Return the (X, Y) coordinate for the center point of the cell that contains the specified text.  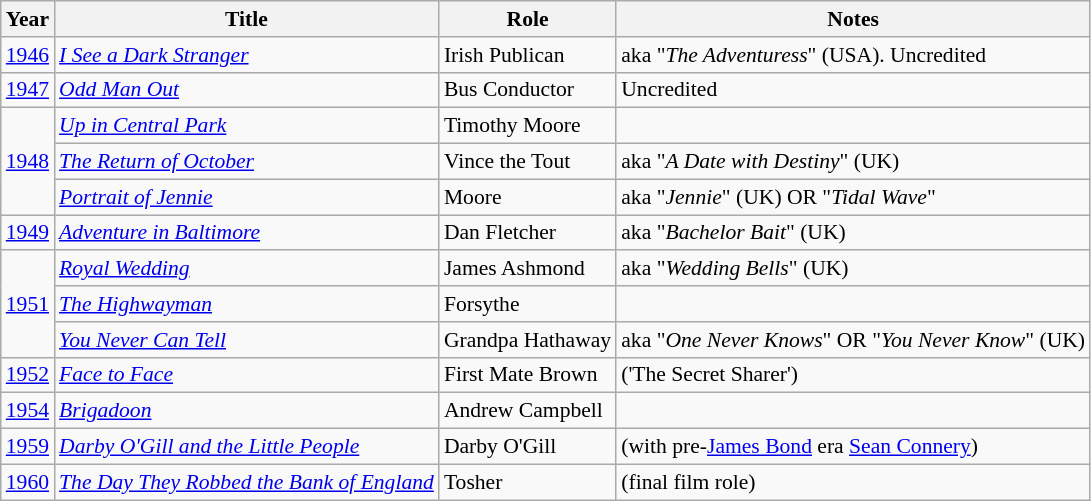
1949 (28, 233)
Andrew Campbell (528, 411)
('The Secret Sharer') (853, 375)
Uncredited (853, 90)
Role (528, 19)
1947 (28, 90)
The Return of October (246, 162)
First Mate Brown (528, 375)
James Ashmond (528, 269)
1946 (28, 55)
Grandpa Hathaway (528, 340)
Tosher (528, 482)
aka "A Date with Destiny" (UK) (853, 162)
Odd Man Out (246, 90)
aka "One Never Knows" OR "You Never Know" (UK) (853, 340)
1959 (28, 447)
Portrait of Jennie (246, 197)
1948 (28, 162)
aka "Wedding Bells" (UK) (853, 269)
1952 (28, 375)
Brigadoon (246, 411)
You Never Can Tell (246, 340)
The Day They Robbed the Bank of England (246, 482)
Darby O'Gill (528, 447)
Darby O'Gill and the Little People (246, 447)
aka "Bachelor Bait" (UK) (853, 233)
Dan Fletcher (528, 233)
Year (28, 19)
Vince the Tout (528, 162)
Face to Face (246, 375)
1951 (28, 304)
Title (246, 19)
aka "Jennie" (UK) OR "Tidal Wave" (853, 197)
aka "The Adventuress" (USA). Uncredited (853, 55)
Adventure in Baltimore (246, 233)
Bus Conductor (528, 90)
(final film role) (853, 482)
Forsythe (528, 304)
I See a Dark Stranger (246, 55)
Moore (528, 197)
1954 (28, 411)
Notes (853, 19)
Timothy Moore (528, 126)
1960 (28, 482)
(with pre-James Bond era Sean Connery) (853, 447)
Up in Central Park (246, 126)
Irish Publican (528, 55)
Royal Wedding (246, 269)
The Highwayman (246, 304)
